Provide the [x, y] coordinate of the cell's center where the given text is located.  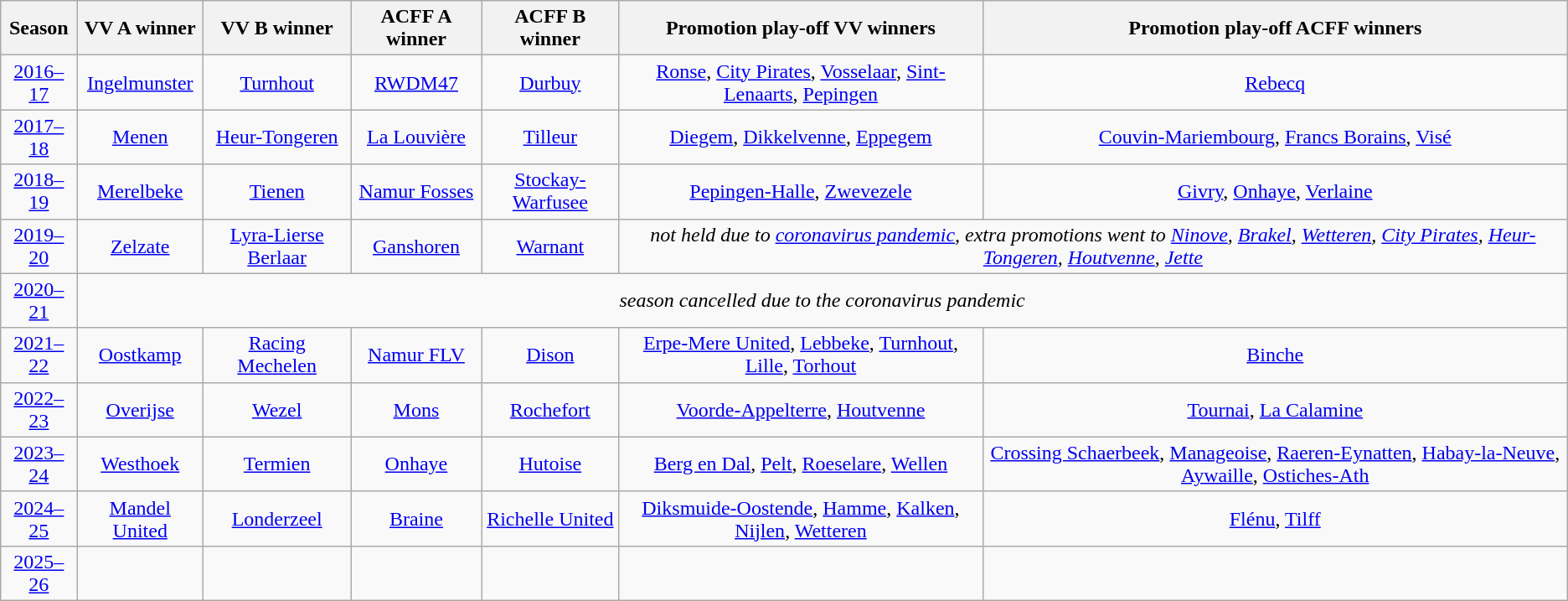
Tilleur [550, 137]
2021–22 [39, 355]
Ganshoren [416, 246]
Onhaye [416, 464]
Tienen [276, 191]
Mandel United [140, 518]
Tournai, La Calamine [1275, 409]
2022–23 [39, 409]
Promotion play-off ACFF winners [1275, 28]
Oostkamp [140, 355]
Termien [276, 464]
Heur-Tongeren [276, 137]
Durbuy [550, 82]
Promotion play-off VV winners [801, 28]
Flénu, Tilff [1275, 518]
Givry, Onhaye, Verlaine [1275, 191]
Stockay-Warfusee [550, 191]
Wezel [276, 409]
2020–21 [39, 300]
not held due to coronavirus pandemic, extra promotions went to Ninove, Brakel, Wetteren, City Pirates, Heur-Tongeren, Houtvenne, Jette [1094, 246]
Turnhout [276, 82]
Mons [416, 409]
2023–24 [39, 464]
ACFF A winner [416, 28]
Erpe-Mere United, Lebbeke, Turnhout, Lille, Torhout [801, 355]
2016–17 [39, 82]
2018–19 [39, 191]
La Louvière [416, 137]
season cancelled due to the coronavirus pandemic [823, 300]
Couvin-Mariembourg, Francs Borains, Visé [1275, 137]
Diksmuide-Oostende, Hamme, Kalken, Nijlen, Wetteren [801, 518]
Merelbeke [140, 191]
Londerzeel [276, 518]
Westhoek [140, 464]
2025–26 [39, 573]
Rochefort [550, 409]
2019–20 [39, 246]
Rebecq [1275, 82]
Racing Mechelen [276, 355]
Menen [140, 137]
Voorde-Appelterre, Houtvenne [801, 409]
Zelzate [140, 246]
2017–18 [39, 137]
Crossing Schaerbeek, Manageoise, Raeren-Eynatten, Habay-la-Neuve, Aywaille, Ostiches-Ath [1275, 464]
Lyra-Lierse Berlaar [276, 246]
Season [39, 28]
Pepingen-Halle, Zwevezele [801, 191]
Hutoise [550, 464]
Ronse, City Pirates, Vosselaar, Sint-Lenaarts, Pepingen [801, 82]
Braine [416, 518]
ACFF B winner [550, 28]
Richelle United [550, 518]
Warnant [550, 246]
Namur FLV [416, 355]
RWDM47 [416, 82]
Dison [550, 355]
VV B winner [276, 28]
Ingelmunster [140, 82]
VV A winner [140, 28]
Namur Fosses [416, 191]
Binche [1275, 355]
Berg en Dal, Pelt, Roeselare, Wellen [801, 464]
Overijse [140, 409]
2024–25 [39, 518]
Diegem, Dikkelvenne, Eppegem [801, 137]
